Detect which cell encompasses the target text, then output its (x, y) center coordinate. 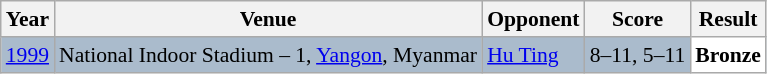
Opponent (534, 19)
Year (28, 19)
Venue (268, 19)
Bronze (728, 55)
Result (728, 19)
1999 (28, 55)
Hu Ting (534, 55)
National Indoor Stadium – 1, Yangon, Myanmar (268, 55)
Score (638, 19)
8–11, 5–11 (638, 55)
